Scan for the cell matching the given text and deliver its [x, y] coordinate at center. 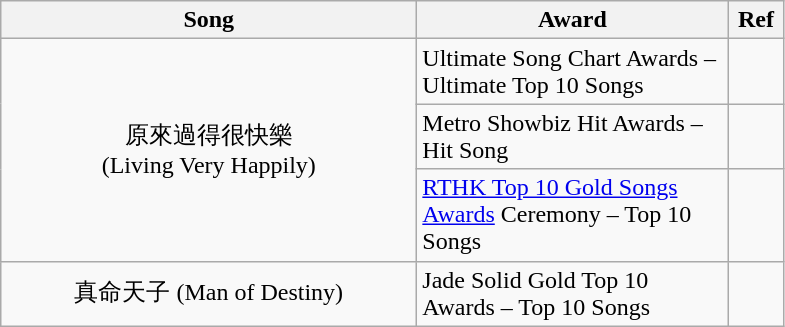
Award [572, 20]
原來過得很快樂 (Living Very Happily) [209, 150]
Ultimate Song Chart Awards – Ultimate Top 10 Songs [572, 72]
Metro Showbiz Hit Awards – Hit Song [572, 136]
真命天子 (Man of Destiny) [209, 294]
Song [209, 20]
Ref [756, 20]
Jade Solid Gold Top 10 Awards – Top 10 Songs [572, 294]
RTHK Top 10 Gold Songs Awards Ceremony – Top 10 Songs [572, 215]
